Provide the [x, y] coordinate of the cell's center where the given text is located.  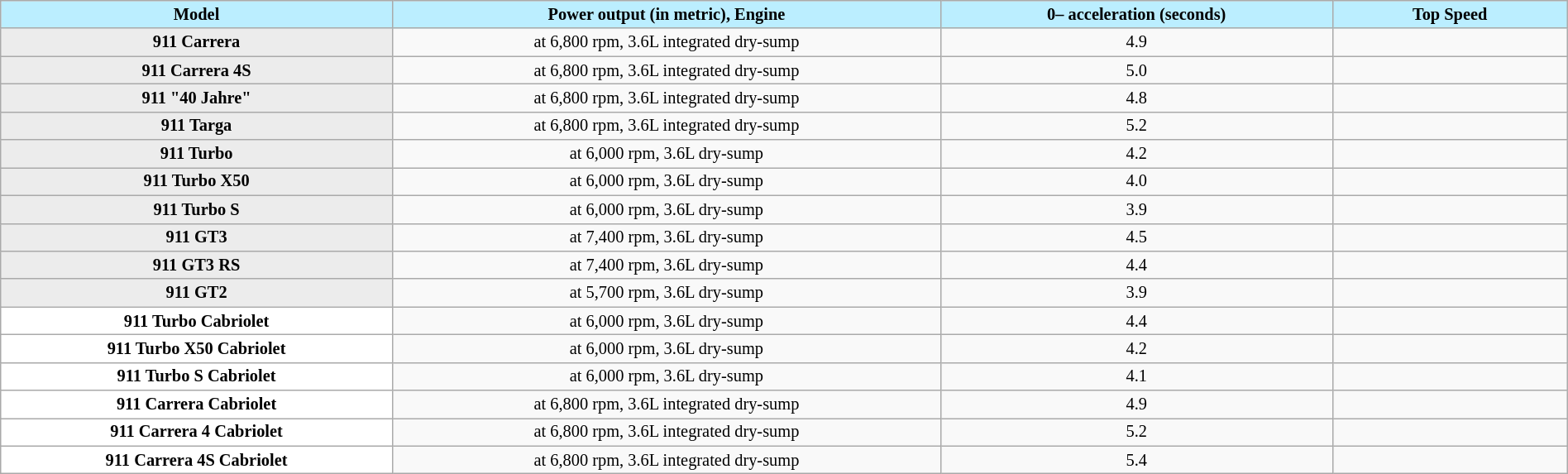
911 Carrera 4 Cabriolet [197, 432]
911 Carrera 4S Cabriolet [197, 460]
4.0 [1136, 181]
911 Turbo Cabriolet [197, 321]
911 GT3 RS [197, 265]
5.0 [1136, 70]
911 Carrera 4S [197, 70]
911 Carrera [197, 42]
Power output (in metric), Engine [667, 14]
911 Turbo S [197, 209]
911 GT3 [197, 237]
4.5 [1136, 237]
4.1 [1136, 376]
at 5,700 rpm, 3.6L dry-sump [667, 293]
911 Turbo [197, 154]
911 Turbo X50 [197, 181]
5.4 [1136, 460]
Top Speed [1450, 14]
911 Turbo S Cabriolet [197, 376]
4.8 [1136, 98]
0– acceleration (seconds) [1136, 14]
911 Carrera Cabriolet [197, 405]
911 Targa [197, 126]
911 "40 Jahre" [197, 98]
911 Turbo X50 Cabriolet [197, 348]
Model [197, 14]
911 GT2 [197, 293]
